Output the (x, y) coordinate of the center of the cell containing the given text.  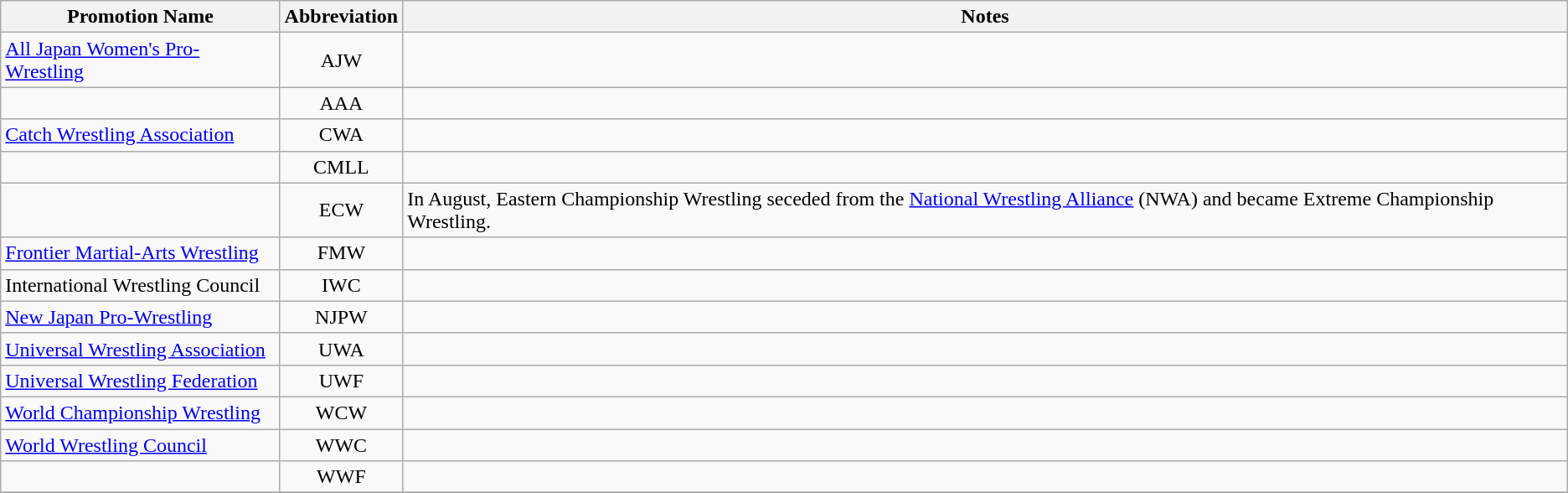
World Championship Wrestling (141, 413)
All Japan Women's Pro-Wrestling (141, 60)
FMW (342, 253)
CWA (342, 135)
Notes (985, 17)
IWC (342, 285)
International Wrestling Council (141, 285)
CMLL (342, 167)
UWA (342, 349)
World Wrestling Council (141, 445)
AJW (342, 60)
Promotion Name (141, 17)
AAA (342, 103)
ECW (342, 210)
WCW (342, 413)
NJPW (342, 317)
Universal Wrestling Association (141, 349)
WWC (342, 445)
UWF (342, 381)
Abbreviation (342, 17)
New Japan Pro-Wrestling (141, 317)
Universal Wrestling Federation (141, 381)
Frontier Martial-Arts Wrestling (141, 253)
WWF (342, 477)
Catch Wrestling Association (141, 135)
In August, Eastern Championship Wrestling seceded from the National Wrestling Alliance (NWA) and became Extreme Championship Wrestling. (985, 210)
